Determine the (X, Y) coordinate at the center of the cell enclosing the given text.  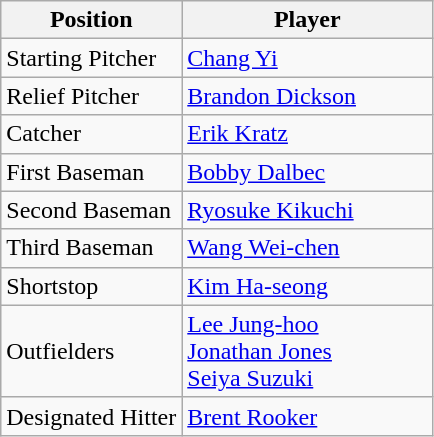
Position (92, 20)
Starting Pitcher (92, 58)
Catcher (92, 134)
Brent Rooker (308, 416)
Bobby Dalbec (308, 172)
Kim Ha-seong (308, 286)
Outfielders (92, 351)
Wang Wei-chen (308, 248)
Chang Yi (308, 58)
First Baseman (92, 172)
Relief Pitcher (92, 96)
Player (308, 20)
Ryosuke Kikuchi (308, 210)
Designated Hitter (92, 416)
Erik Kratz (308, 134)
Brandon Dickson (308, 96)
Shortstop (92, 286)
Second Baseman (92, 210)
Third Baseman (92, 248)
Lee Jung-hoo Jonathan Jones Seiya Suzuki (308, 351)
